Extract the (x, y) coordinate from the center of the cell holding the provided text.  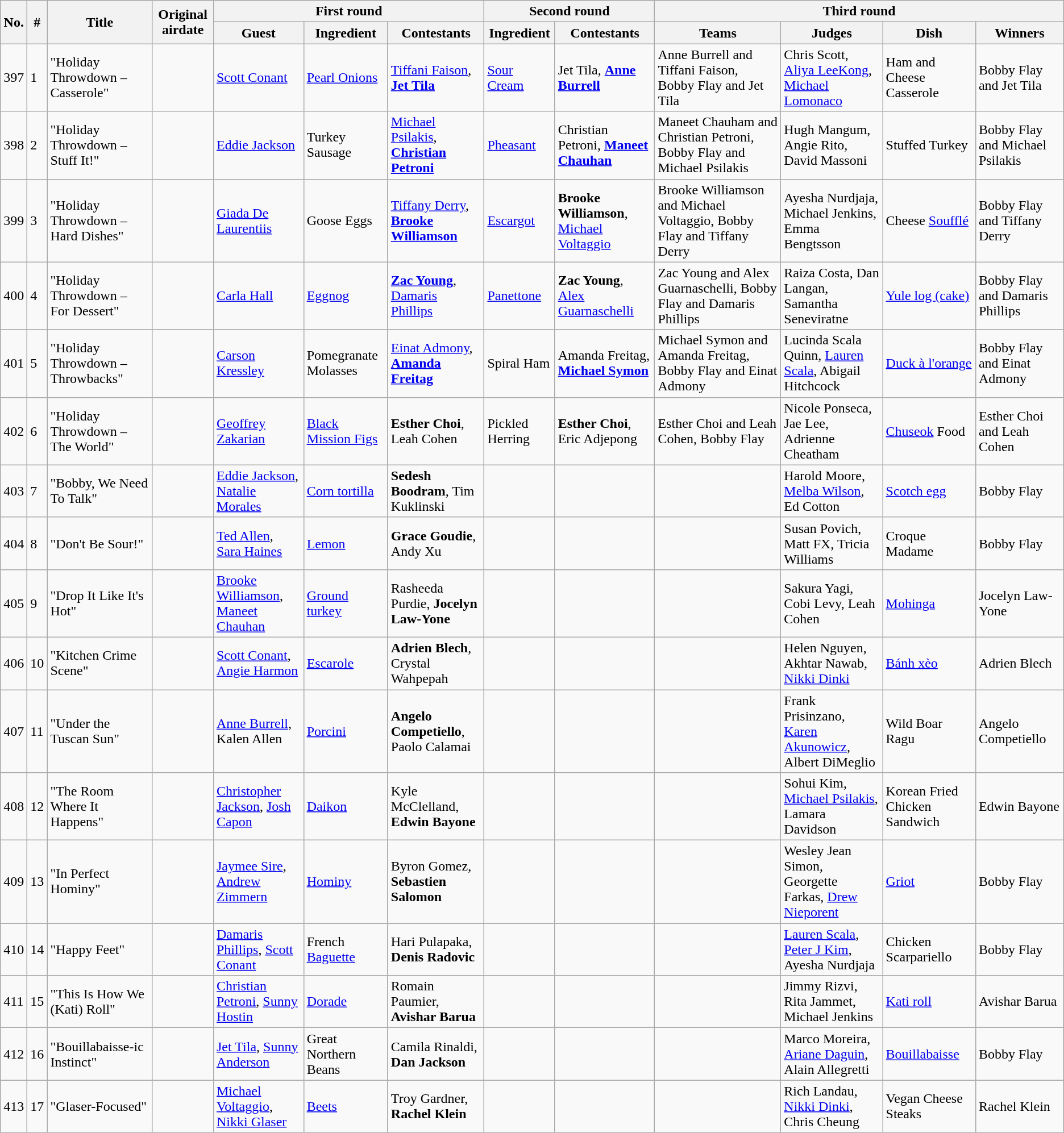
Harold Moore, Melba Wilson, Ed Cotton (832, 491)
405 (14, 603)
Scott Conant, Angie Harmon (258, 663)
Troy Gardner, Rachel Klein (436, 1106)
Einat Admony, Amanda Freitag (436, 364)
404 (14, 543)
Rich Landau, Nikki Dinki, Chris Cheung (832, 1106)
Chicken Scarpariello (929, 949)
Anne Burrell, Kalen Allen (258, 731)
Judges (832, 33)
"Bobby, We Need To Talk" (100, 491)
Pomegranate Molasses (346, 364)
Ground turkey (346, 603)
Susan Povich, Matt FX, Tricia Williams (832, 543)
Turkey Sausage (346, 145)
400 (14, 295)
17 (38, 1106)
Esther Choi, Leah Cohen (436, 431)
2 (38, 145)
"Holiday Throwdown – Stuff It!" (100, 145)
Teams (718, 33)
401 (14, 364)
Esther Choi, Eric Adjepong (605, 431)
Ted Allen, Sara Haines (258, 543)
Eddie Jackson (258, 145)
Bánh xèo (929, 663)
16 (38, 1054)
6 (38, 431)
Croque Madame (929, 543)
402 (14, 431)
"Holiday Throwdown – The World" (100, 431)
Daikon (346, 807)
Damaris Phillips, Scott Conant (258, 949)
Byron Gomez, Sebastien Salomon (436, 882)
409 (14, 882)
Hari Pulapaka, Denis Radovic (436, 949)
7 (38, 491)
413 (14, 1106)
Hominy (346, 882)
Vegan Cheese Steaks (929, 1106)
408 (14, 807)
Angelo Competiello (1020, 731)
Escarole (346, 663)
Jet Tila, Anne Burrell (605, 77)
Lucinda Scala Quinn, Lauren Scala, Abigail Hitchcock (832, 364)
399 (14, 220)
"The Room Where It Happens" (100, 807)
Bobby Flay and Jet Tila (1020, 77)
3 (38, 220)
Pearl Onions (346, 77)
Christopher Jackson, Josh Capon (258, 807)
Helen Nguyen, Akhtar Nawab, Nikki Dinki (832, 663)
8 (38, 543)
Brooke Williamson, Michael Voltaggio (605, 220)
Griot (929, 882)
Chuseok Food (929, 431)
"Glaser-Focused" (100, 1106)
Pickled Herring (519, 431)
"Holiday Throwdown – For Dessert" (100, 295)
Cheese Soufflé (929, 220)
Third round (859, 11)
Avishar Barua (1020, 1002)
Maneet Chauham and Christian Petroni, Bobby Flay and Michael Psilakis (718, 145)
Bouillabaisse (929, 1054)
Lauren Scala, Peter J Kim, Ayesha Nurdjaja (832, 949)
Scotch egg (929, 491)
Jocelyn Law-Yone (1020, 603)
"Holiday Throwdown – Casserole" (100, 77)
Adrien Blech, Crystal Wahpepah (436, 663)
Dorade (346, 1002)
Amanda Freitag, Michael Symon (605, 364)
Porcini (346, 731)
No. (14, 22)
Bobby Flay and Einat Admony (1020, 364)
Michael Voltaggio, Nikki Glaser (258, 1106)
13 (38, 882)
Lemon (346, 543)
12 (38, 807)
9 (38, 603)
Esther Choi and Leah Cohen (1020, 431)
Anne Burrell and Tiffani Faison, Bobby Flay and Jet Tila (718, 77)
Ayesha Nurdjaja, Michael Jenkins, Emma Bengtsson (832, 220)
Eggnog (346, 295)
411 (14, 1002)
Bobby Flay and Damaris Phillips (1020, 295)
"Happy Feet" (100, 949)
Kati roll (929, 1002)
"Holiday Throwdown – Hard Dishes" (100, 220)
Winners (1020, 33)
Giada De Laurentiis (258, 220)
Sohui Kim, Michael Psilakis, Lamara Davidson (832, 807)
Original airdate (183, 22)
412 (14, 1054)
Adrien Blech (1020, 663)
Beets (346, 1106)
Sakura Yagi, Cobi Levy, Leah Cohen (832, 603)
11 (38, 731)
410 (14, 949)
406 (14, 663)
Tiffani Faison, Jet Tila (436, 77)
Stuffed Turkey (929, 145)
Bobby Flay and Tiffany Derry (1020, 220)
Korean Fried Chicken Sandwich (929, 807)
10 (38, 663)
Bobby Flay and Michael Psilakis (1020, 145)
Jaymee Sire, Andrew Zimmern (258, 882)
Escargot (519, 220)
Jimmy Rizvi, Rita Jammet, Michael Jenkins (832, 1002)
Mohinga (929, 603)
Jet Tila, Sunny Anderson (258, 1054)
Guest (258, 33)
Eddie Jackson, Natalie Morales (258, 491)
"Kitchen Crime Scene" (100, 663)
397 (14, 77)
Duck à l'orange (929, 364)
# (38, 22)
Corn tortilla (346, 491)
Ham and Cheese Casserole (929, 77)
Zac Young, Damaris Phillips (436, 295)
Pheasant (519, 145)
Panettone (519, 295)
Chris Scott, Aliya LeeKong, Michael Lomonaco (832, 77)
Tiffany Derry, Brooke Williamson (436, 220)
Grace Goudie, Andy Xu (436, 543)
4 (38, 295)
14 (38, 949)
Romain Paumier, Avishar Barua (436, 1002)
Carla Hall (258, 295)
Esther Choi and Leah Cohen, Bobby Flay (718, 431)
French Baguette (346, 949)
Christian Petroni, Maneet Chauhan (605, 145)
Edwin Bayone (1020, 807)
Brooke Williamson and Michael Voltaggio, Bobby Flay and Tiffany Derry (718, 220)
"Drop It Like It's Hot" (100, 603)
Second round (570, 11)
Goose Eggs (346, 220)
Frank Prisinzano, Karen Akunowicz, Albert DiMeglio (832, 731)
Geoffrey Zakarian (258, 431)
"Don't Be Sour!" (100, 543)
Christian Petroni, Sunny Hostin (258, 1002)
Carson Kressley (258, 364)
398 (14, 145)
Black Mission Figs (346, 431)
First round (348, 11)
"Holiday Throwdown – Throwbacks" (100, 364)
5 (38, 364)
Rachel Klein (1020, 1106)
Spiral Ham (519, 364)
Scott Conant (258, 77)
"In Perfect Hominy" (100, 882)
Sedesh Boodram, Tim Kuklinski (436, 491)
407 (14, 731)
Raiza Costa, Dan Langan, Samantha Seneviratne (832, 295)
Michael Symon and Amanda Freitag, Bobby Flay and Einat Admony (718, 364)
Title (100, 22)
Michael Psilakis, Christian Petroni (436, 145)
Yule log (cake) (929, 295)
403 (14, 491)
Nicole Ponseca, Jae Lee, Adrienne Cheatham (832, 431)
Marco Moreira, Ariane Daguin, Alain Allegretti (832, 1054)
Zac Young and Alex Guarnaschelli, Bobby Flay and Damaris Phillips (718, 295)
Camila Rinaldi, Dan Jackson (436, 1054)
1 (38, 77)
Kyle McClelland, Edwin Bayone (436, 807)
Hugh Mangum, Angie Rito, David Massoni (832, 145)
Wild Boar Ragu (929, 731)
"Bouillabaisse-ic Instinct" (100, 1054)
Brooke Williamson, Maneet Chauhan (258, 603)
"This Is How We (Kati) Roll" (100, 1002)
"Under the Tuscan Sun" (100, 731)
Rasheeda Purdie, Jocelyn Law-Yone (436, 603)
Sour Cream (519, 77)
Zac Young, Alex Guarnaschelli (605, 295)
Great Northern Beans (346, 1054)
Wesley Jean Simon, Georgette Farkas, Drew Nieporent (832, 882)
Angelo Competiello, Paolo Calamai (436, 731)
Dish (929, 33)
15 (38, 1002)
